Capture the cell that displays the provided text and extract its [x, y] central coordinate. 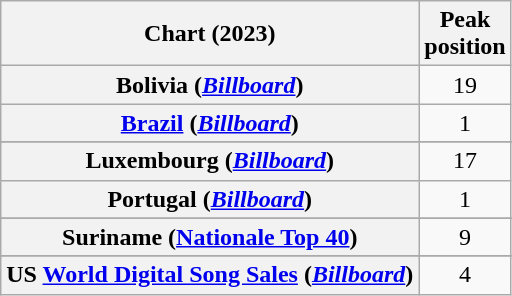
Peak position [465, 34]
Luxembourg (Billboard) [210, 161]
Portugal (Billboard) [210, 199]
US World Digital Song Sales (Billboard) [210, 275]
9 [465, 237]
Suriname (Nationale Top 40) [210, 237]
17 [465, 161]
Chart (2023) [210, 34]
4 [465, 275]
19 [465, 85]
Bolivia (Billboard) [210, 85]
Brazil (Billboard) [210, 123]
